Capture the cell that displays the provided text and extract its [X, Y] central coordinate. 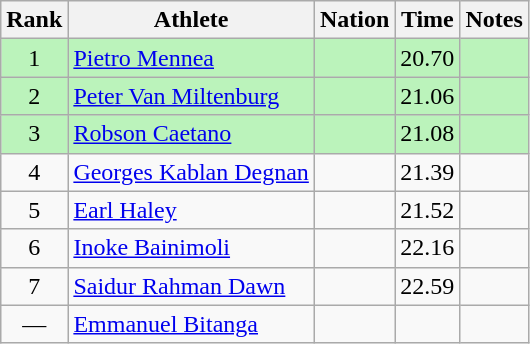
Robson Caetano [192, 134]
2 [34, 96]
21.08 [428, 134]
6 [34, 248]
Peter Van Miltenburg [192, 96]
4 [34, 172]
Inoke Bainimoli [192, 248]
22.59 [428, 286]
Saidur Rahman Dawn [192, 286]
22.16 [428, 248]
21.52 [428, 210]
21.06 [428, 96]
Georges Kablan Degnan [192, 172]
Rank [34, 20]
3 [34, 134]
Earl Haley [192, 210]
7 [34, 286]
5 [34, 210]
Emmanuel Bitanga [192, 324]
1 [34, 58]
Notes [494, 20]
Athlete [192, 20]
Nation [354, 20]
Time [428, 20]
— [34, 324]
21.39 [428, 172]
Pietro Mennea [192, 58]
20.70 [428, 58]
